Extract the (X, Y) coordinate from the center of the cell holding the provided text.  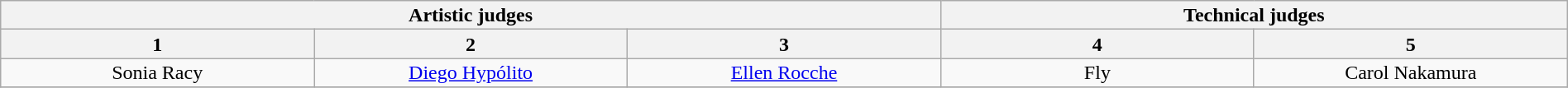
3 (784, 44)
Artistic judges (471, 15)
Technical judges (1254, 15)
4 (1097, 44)
1 (157, 44)
5 (1411, 44)
Carol Nakamura (1411, 72)
Diego Hypólito (471, 72)
Sonia Racy (157, 72)
Fly (1097, 72)
Ellen Rocche (784, 72)
2 (471, 44)
